For the text-containing cell, return its midpoint in (x, y) coordinate format. 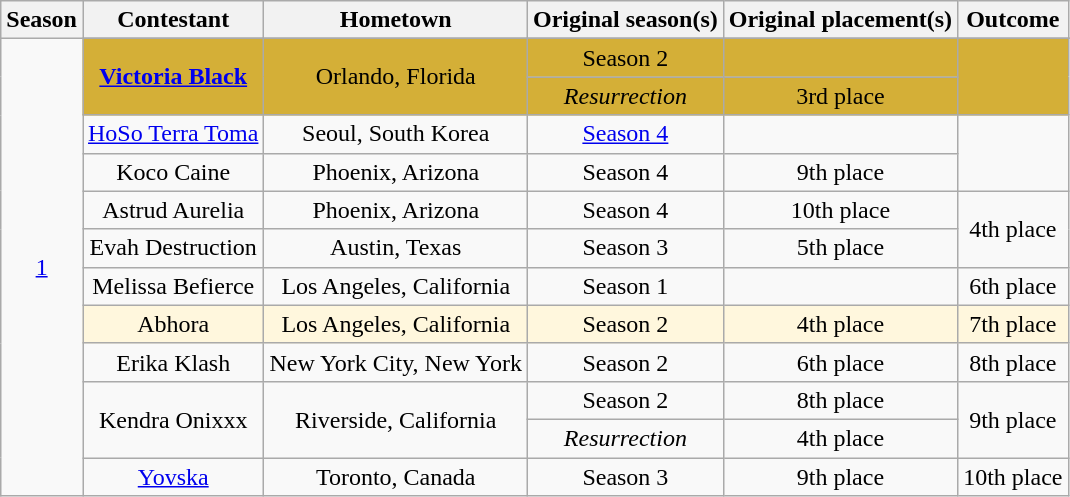
New York City, New York (396, 362)
Original season(s) (626, 20)
Melissa Befierce (172, 286)
Toronto, Canada (396, 477)
Season 1 (626, 286)
Austin, Texas (396, 248)
HoSo Terra Toma (172, 134)
Koco Caine (172, 172)
Hometown (396, 20)
Orlando, Florida (396, 77)
Victoria Black (172, 77)
Yovska (172, 477)
Original placement(s) (840, 20)
Riverside, California (396, 419)
Abhora (172, 324)
Contestant (172, 20)
Evah Destruction (172, 248)
7th place (1013, 324)
Astrud Aurelia (172, 210)
Outcome (1013, 20)
Seoul, South Korea (396, 134)
Kendra Onixxx (172, 419)
1 (42, 268)
Season (42, 20)
5th place (840, 248)
3rd place (840, 96)
Erika Klash (172, 362)
